Identify which cell holds the provided text, then report its (X, Y) central coordinate. 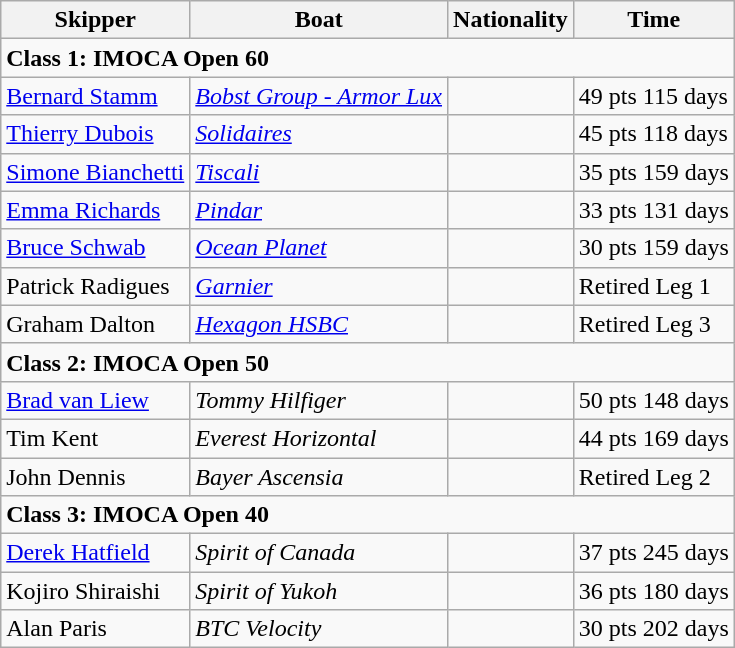
44 pts 169 days (654, 438)
30 pts 202 days (654, 629)
36 pts 180 days (654, 591)
Tiscali (319, 172)
Tim Kent (96, 438)
Nationality (511, 20)
30 pts 159 days (654, 248)
Bayer Ascensia (319, 477)
Thierry Dubois (96, 134)
Emma Richards (96, 210)
Boat (319, 20)
Derek Hatfield (96, 553)
Garnier (319, 286)
Retired Leg 3 (654, 324)
Alan Paris (96, 629)
Retired Leg 2 (654, 477)
Solidaires (319, 134)
Graham Dalton (96, 324)
Retired Leg 1 (654, 286)
33 pts 131 days (654, 210)
Bernard Stamm (96, 96)
Class 1: IMOCA Open 60 (368, 58)
BTC Velocity (319, 629)
Time (654, 20)
Patrick Radigues (96, 286)
Hexagon HSBC (319, 324)
Bruce Schwab (96, 248)
Ocean Planet (319, 248)
Simone Bianchetti (96, 172)
Kojiro Shiraishi (96, 591)
49 pts 115 days (654, 96)
Class 3: IMOCA Open 40 (368, 515)
Tommy Hilfiger (319, 400)
John Dennis (96, 477)
Spirit of Canada (319, 553)
Brad van Liew (96, 400)
Bobst Group - Armor Lux (319, 96)
Pindar (319, 210)
35 pts 159 days (654, 172)
50 pts 148 days (654, 400)
45 pts 118 days (654, 134)
37 pts 245 days (654, 553)
Skipper (96, 20)
Spirit of Yukoh (319, 591)
Everest Horizontal (319, 438)
Class 2: IMOCA Open 50 (368, 362)
